Detect which cell encompasses the target text, then output its [x, y] center coordinate. 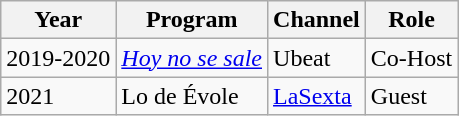
Year [58, 20]
Lo de Évole [192, 96]
Role [411, 20]
Channel [317, 20]
Guest [411, 96]
Program [192, 20]
2021 [58, 96]
LaSexta [317, 96]
2019-2020 [58, 58]
Hoy no se sale [192, 58]
Ubeat [317, 58]
Co-Host [411, 58]
